From the cell containing the given text, extract its center point as (x, y) coordinate. 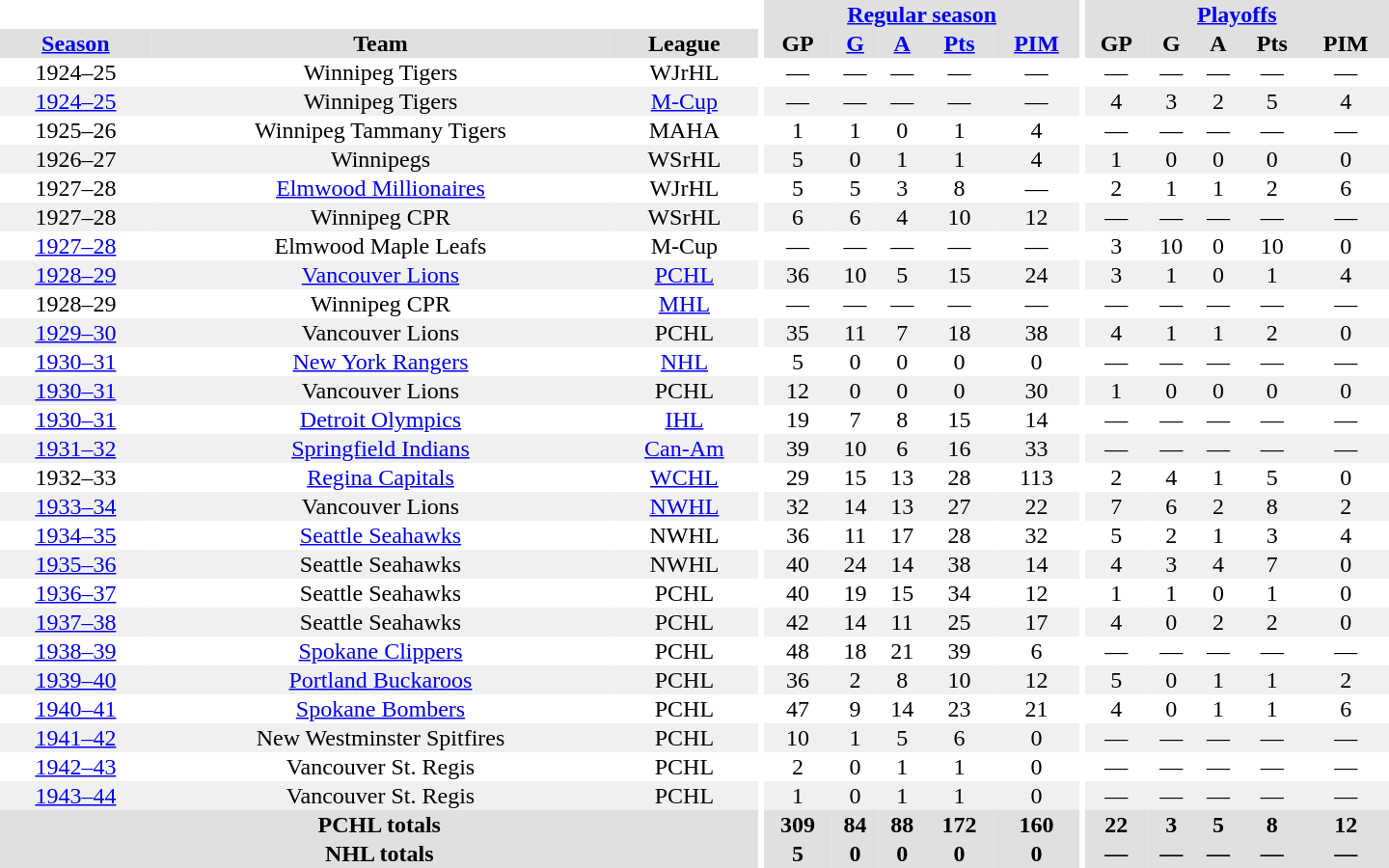
35 (798, 333)
Playoffs (1237, 14)
1941–42 (75, 738)
84 (855, 825)
1932–33 (75, 477)
Detroit Olympics (380, 420)
Elmwood Maple Leafs (380, 246)
42 (798, 622)
Winnipegs (380, 159)
WCHL (684, 477)
Springfield Indians (380, 448)
Can-Am (684, 448)
34 (959, 593)
16 (959, 448)
1925–26 (75, 130)
1942–43 (75, 767)
Winnipeg Tammany Tigers (380, 130)
172 (959, 825)
League (684, 43)
29 (798, 477)
MAHA (684, 130)
23 (959, 709)
Portland Buckaroos (380, 680)
PCHL totals (380, 825)
New Westminster Spitfires (380, 738)
88 (903, 825)
New York Rangers (380, 362)
Regina Capitals (380, 477)
47 (798, 709)
1937–38 (75, 622)
1929–30 (75, 333)
9 (855, 709)
1938–39 (75, 651)
Spokane Clippers (380, 651)
Team (380, 43)
30 (1036, 391)
113 (1036, 477)
NHL totals (380, 854)
MHL (684, 304)
Elmwood Millionaires (380, 188)
IHL (684, 420)
1931–32 (75, 448)
25 (959, 622)
Regular season (922, 14)
1940–41 (75, 709)
48 (798, 651)
1926–27 (75, 159)
Season (75, 43)
1934–35 (75, 535)
Spokane Bombers (380, 709)
33 (1036, 448)
1943–44 (75, 796)
1939–40 (75, 680)
309 (798, 825)
NHL (684, 362)
27 (959, 506)
1936–37 (75, 593)
160 (1036, 825)
1935–36 (75, 564)
1933–34 (75, 506)
